Return (x, y) of the center of cell containing provided text 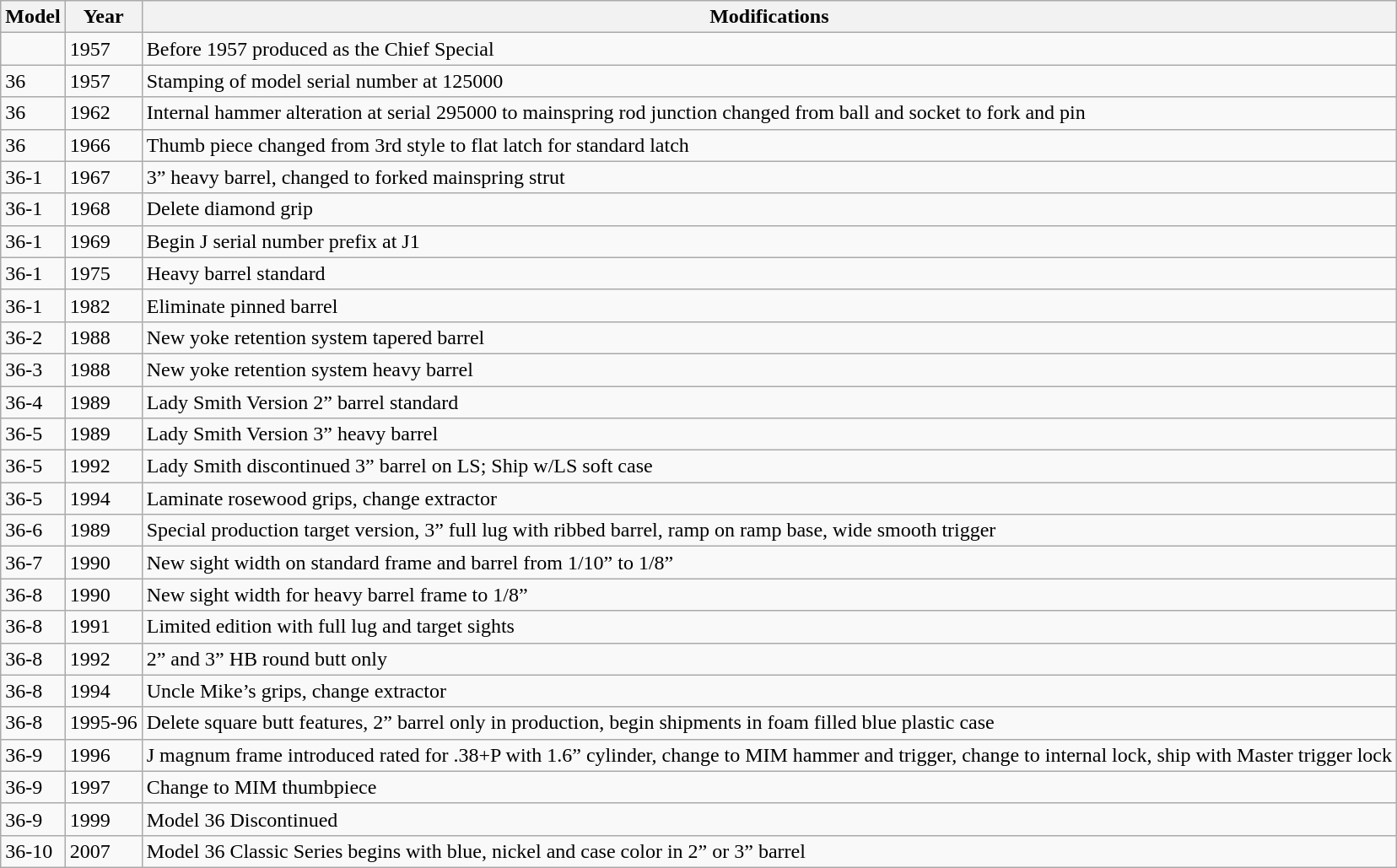
Before 1957 produced as the Chief Special (769, 49)
1967 (103, 177)
Model 36 Classic Series begins with blue, nickel and case color in 2” or 3” barrel (769, 851)
1968 (103, 209)
Model 36 Discontinued (769, 819)
Thumb piece changed from 3rd style to flat latch for standard latch (769, 145)
Model (33, 17)
36-2 (33, 337)
1991 (103, 627)
New yoke retention system tapered barrel (769, 337)
3” heavy barrel, changed to forked mainspring strut (769, 177)
Special production target version, 3” full lug with ribbed barrel, ramp on ramp base, wide smooth trigger (769, 531)
1996 (103, 755)
36-7 (33, 563)
1997 (103, 787)
Lady Smith Version 3” heavy barrel (769, 434)
New sight width on standard frame and barrel from 1/10” to 1/8” (769, 563)
1966 (103, 145)
Begin J serial number prefix at J1 (769, 241)
1962 (103, 113)
1975 (103, 273)
Modifications (769, 17)
Change to MIM thumbpiece (769, 787)
Internal hammer alteration at serial 295000 to mainspring rod junction changed from ball and socket to fork and pin (769, 113)
1969 (103, 241)
36-6 (33, 531)
Laminate rosewood grips, change extractor (769, 499)
1982 (103, 305)
36-4 (33, 402)
2007 (103, 851)
Delete square butt features, 2” barrel only in production, begin shipments in foam filled blue plastic case (769, 723)
36-10 (33, 851)
Limited edition with full lug and target sights (769, 627)
Delete diamond grip (769, 209)
Year (103, 17)
New sight width for heavy barrel frame to 1/8” (769, 595)
Lady Smith Version 2” barrel standard (769, 402)
2” and 3” HB round butt only (769, 659)
36-3 (33, 369)
Uncle Mike’s grips, change extractor (769, 691)
1995-96 (103, 723)
Eliminate pinned barrel (769, 305)
New yoke retention system heavy barrel (769, 369)
Lady Smith discontinued 3” barrel on LS; Ship w/LS soft case (769, 466)
Heavy barrel standard (769, 273)
1999 (103, 819)
Stamping of model serial number at 125000 (769, 81)
